Extract the [X, Y] coordinate from the center of the cell holding the provided text.  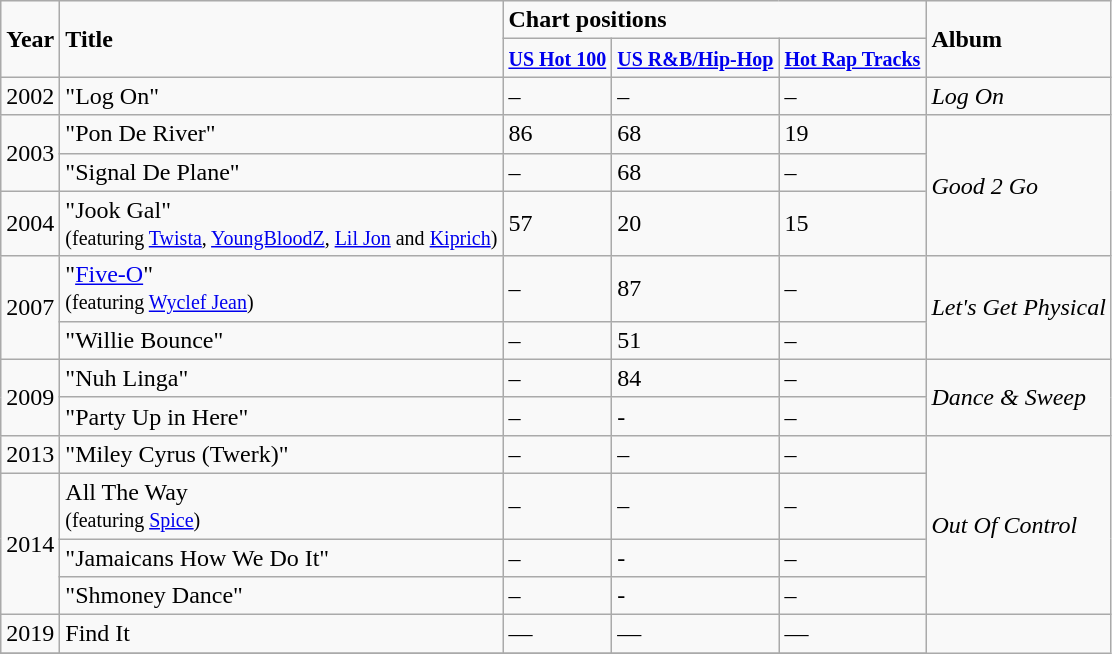
15 [852, 224]
2009 [30, 397]
"Willie Bounce" [282, 340]
Dance & Sweep [1019, 397]
Good 2 Go [1019, 186]
Out Of Control [1019, 524]
Title [282, 39]
19 [852, 134]
"Jook Gal" (featuring Twista, YoungBloodZ, Lil Jon and Kiprich) [282, 224]
87 [696, 288]
2002 [30, 96]
"Miley Cyrus (Twerk)" [282, 454]
US R&B/Hip-Hop [696, 58]
All The Way (featuring Spice) [282, 506]
20 [696, 224]
57 [558, 224]
2013 [30, 454]
86 [558, 134]
"Five-O" (featuring Wyclef Jean) [282, 288]
"Log On" [282, 96]
Find It [282, 634]
Hot Rap Tracks [852, 58]
2007 [30, 308]
"Party Up in Here" [282, 416]
Chart positions [714, 20]
"Signal De Plane" [282, 172]
Let's Get Physical [1019, 308]
"Jamaicans How We Do It" [282, 557]
51 [696, 340]
2014 [30, 544]
Year [30, 39]
Log On [1019, 96]
"Pon De River" [282, 134]
84 [696, 378]
2019 [30, 634]
2004 [30, 224]
Album [1019, 39]
US Hot 100 [558, 58]
2003 [30, 153]
"Nuh Linga" [282, 378]
"Shmoney Dance" [282, 596]
